Identify which cell holds the provided text, then report its (x, y) central coordinate. 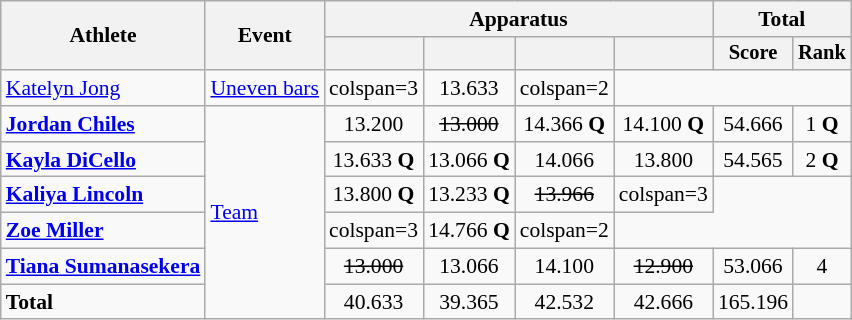
1 Q (822, 124)
Apparatus (518, 19)
13.633 (469, 88)
Uneven bars (264, 88)
13.066 (469, 267)
14.100 (564, 267)
Rank (822, 54)
Katelyn Jong (104, 88)
2 Q (822, 160)
40.633 (374, 302)
Athlete (104, 36)
13.966 (564, 195)
Zoe Miller (104, 231)
Team (264, 213)
13.233 Q (469, 195)
14.066 (564, 160)
54.565 (753, 160)
39.365 (469, 302)
14.366 Q (564, 124)
54.666 (753, 124)
42.666 (664, 302)
165.196 (753, 302)
14.100 Q (664, 124)
Kayla DiCello (104, 160)
42.532 (564, 302)
14.766 Q (469, 231)
13.200 (374, 124)
13.800 Q (374, 195)
13.066 Q (469, 160)
13.633 Q (374, 160)
4 (822, 267)
12.900 (664, 267)
53.066 (753, 267)
Kaliya Lincoln (104, 195)
Event (264, 36)
Jordan Chiles (104, 124)
Tiana Sumanasekera (104, 267)
13.800 (664, 160)
Score (753, 54)
